Detect which cell encompasses the target text, then output its [X, Y] center coordinate. 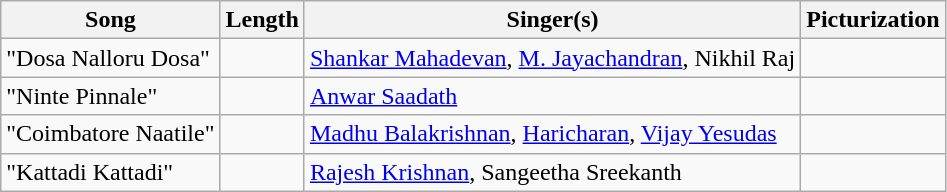
Madhu Balakrishnan, Haricharan, Vijay Yesudas [552, 134]
"Dosa Nalloru Dosa" [110, 58]
"Coimbatore Naatile" [110, 134]
"Ninte Pinnale" [110, 96]
"Kattadi Kattadi" [110, 172]
Picturization [873, 20]
Anwar Saadath [552, 96]
Song [110, 20]
Rajesh Krishnan, Sangeetha Sreekanth [552, 172]
Length [262, 20]
Singer(s) [552, 20]
Shankar Mahadevan, M. Jayachandran, Nikhil Raj [552, 58]
